Detect which cell encompasses the target text, then output its [X, Y] center coordinate. 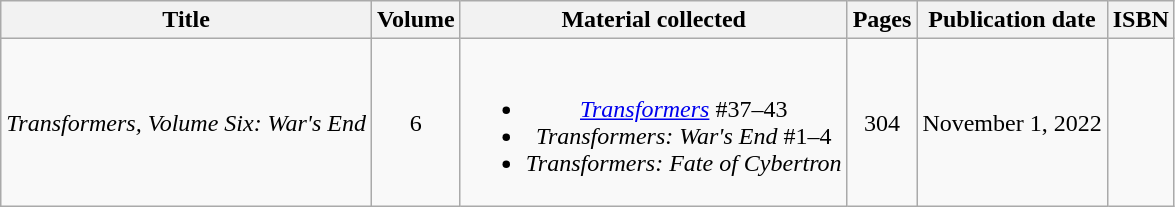
Transformers #37–43Transformers: War's End #1–4Transformers: Fate of Cybertron [654, 122]
Publication date [1012, 20]
304 [882, 122]
Volume [416, 20]
Title [186, 20]
Transformers, Volume Six: War's End [186, 122]
Pages [882, 20]
November 1, 2022 [1012, 122]
Material collected [654, 20]
ISBN [1140, 20]
6 [416, 122]
